Detect which cell encompasses the target text, then output its (x, y) center coordinate. 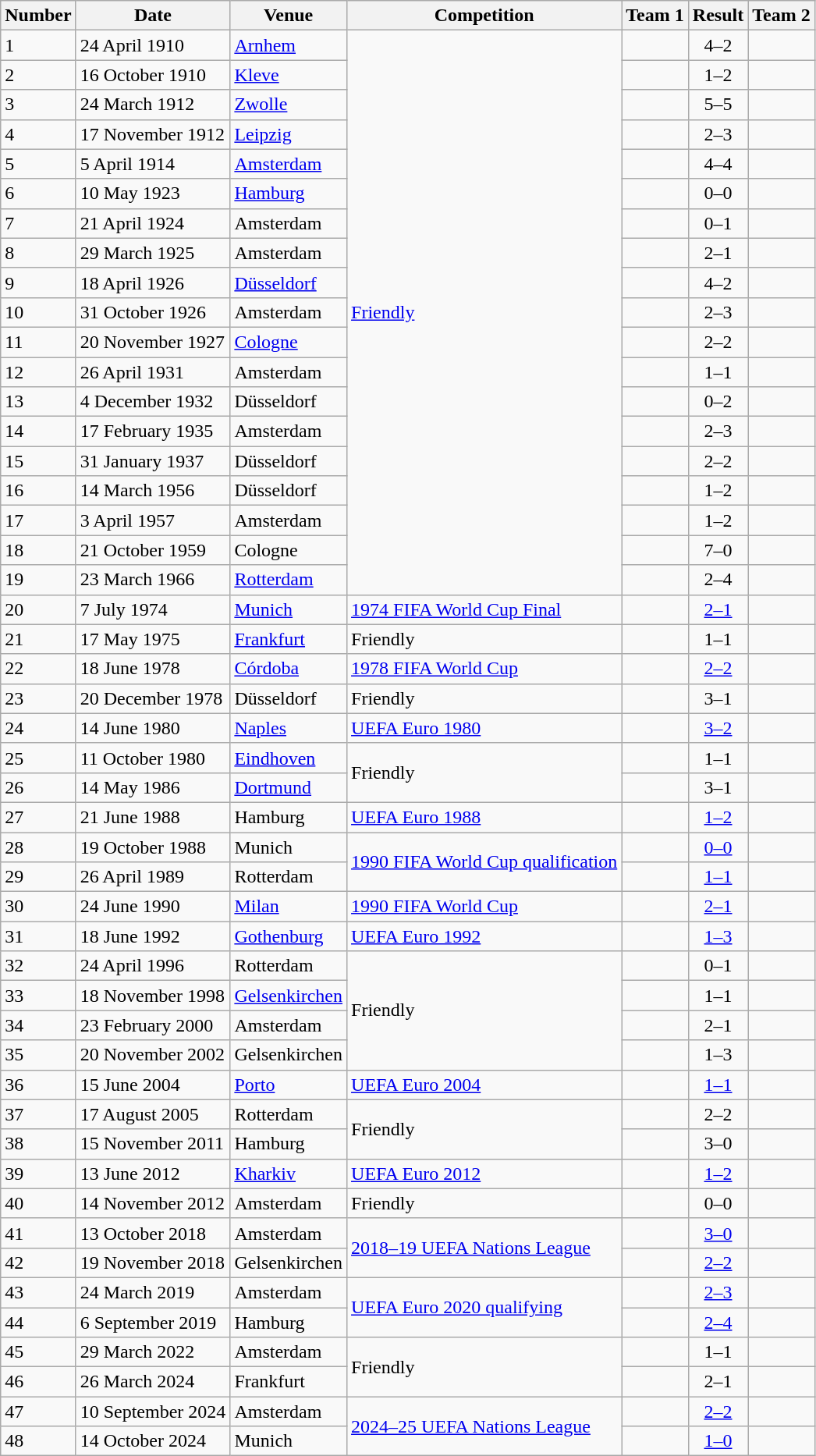
0–2 (718, 402)
23 March 1966 (153, 580)
Kleve (289, 75)
20 November 2002 (153, 1055)
4–4 (718, 164)
10 September 2024 (153, 1412)
40 (38, 1203)
13 (38, 402)
26 (38, 787)
UEFA Euro 2020 qualifying (484, 1307)
18 June 1992 (153, 936)
24 (38, 728)
38 (38, 1144)
UEFA Euro 1992 (484, 936)
3 April 1957 (153, 520)
26 April 1989 (153, 877)
20 December 1978 (153, 698)
1978 FIFA World Cup (484, 669)
6 (38, 194)
Gothenburg (289, 936)
16 October 1910 (153, 75)
UEFA Euro 2004 (484, 1085)
2018–19 UEFA Nations League (484, 1248)
Córdoba (289, 669)
47 (38, 1412)
13 June 2012 (153, 1174)
36 (38, 1085)
48 (38, 1441)
16 (38, 491)
31 (38, 936)
9 (38, 282)
1–0 (718, 1441)
Leipzig (289, 134)
31 October 1926 (153, 312)
Date (153, 16)
19 October 1988 (153, 847)
18 (38, 550)
14 October 2024 (153, 1441)
17 (38, 520)
14 May 1986 (153, 787)
20 (38, 609)
10 (38, 312)
31 January 1937 (153, 461)
29 March 2022 (153, 1352)
18 April 1926 (153, 282)
UEFA Euro 2012 (484, 1174)
7–0 (718, 550)
21 April 1924 (153, 223)
17 May 1975 (153, 639)
UEFA Euro 1980 (484, 728)
5 April 1914 (153, 164)
24 March 1912 (153, 105)
37 (38, 1114)
2 (38, 75)
1 (38, 45)
4 December 1932 (153, 402)
42 (38, 1262)
1990 FIFA World Cup (484, 907)
41 (38, 1233)
32 (38, 966)
Arnhem (289, 45)
24 April 1910 (153, 45)
3 (38, 105)
10 May 1923 (153, 194)
Naples (289, 728)
5 (38, 164)
23 February 2000 (153, 1025)
UEFA Euro 1988 (484, 817)
8 (38, 253)
3–2 (718, 728)
33 (38, 996)
7 (38, 223)
Zwolle (289, 105)
17 November 1912 (153, 134)
Competition (484, 16)
12 (38, 372)
13 October 2018 (153, 1233)
23 (38, 698)
45 (38, 1352)
19 (38, 580)
14 June 1980 (153, 728)
27 (38, 817)
11 (38, 342)
Result (718, 16)
15 June 2004 (153, 1085)
Eindhoven (289, 758)
39 (38, 1174)
46 (38, 1382)
1990 FIFA World Cup qualification (484, 861)
34 (38, 1025)
7 July 1974 (153, 609)
14 March 1956 (153, 491)
Team 1 (655, 16)
5–5 (718, 105)
Kharkiv (289, 1174)
29 March 1925 (153, 253)
28 (38, 847)
35 (38, 1055)
6 September 2019 (153, 1323)
29 (38, 877)
20 November 1927 (153, 342)
Venue (289, 16)
18 November 1998 (153, 996)
1974 FIFA World Cup Final (484, 609)
30 (38, 907)
44 (38, 1323)
Dortmund (289, 787)
26 April 1931 (153, 372)
43 (38, 1292)
19 November 2018 (153, 1262)
15 November 2011 (153, 1144)
Number (38, 16)
24 March 2019 (153, 1292)
18 June 1978 (153, 669)
15 (38, 461)
21 October 1959 (153, 550)
24 June 1990 (153, 907)
Porto (289, 1085)
21 (38, 639)
17 February 1935 (153, 431)
17 August 2005 (153, 1114)
11 October 1980 (153, 758)
26 March 2024 (153, 1382)
21 June 1988 (153, 817)
4 (38, 134)
25 (38, 758)
22 (38, 669)
14 November 2012 (153, 1203)
24 April 1996 (153, 966)
Milan (289, 907)
14 (38, 431)
2024–25 UEFA Nations League (484, 1426)
Team 2 (782, 16)
